Identify which cell holds the provided text, then report its [x, y] central coordinate. 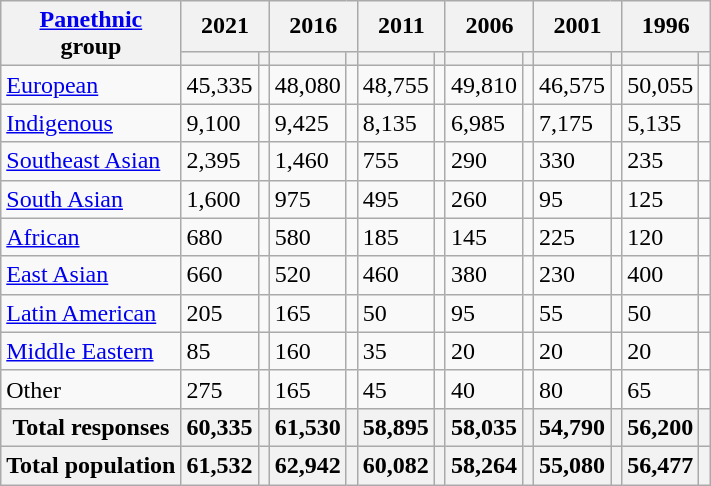
460 [396, 275]
260 [484, 199]
Panethnicgroup [91, 34]
1,600 [220, 199]
54,790 [572, 427]
80 [572, 389]
235 [660, 161]
Southeast Asian [91, 161]
225 [572, 237]
145 [484, 237]
5,135 [660, 123]
275 [220, 389]
East Asian [91, 275]
9,100 [220, 123]
65 [660, 389]
Middle Eastern [91, 351]
61,530 [308, 427]
2006 [489, 26]
European [91, 85]
680 [220, 237]
60,335 [220, 427]
2011 [401, 26]
120 [660, 237]
55 [572, 313]
2001 [578, 26]
46,575 [572, 85]
50,055 [660, 85]
2021 [225, 26]
2016 [313, 26]
Latin American [91, 313]
African [91, 237]
8,135 [396, 123]
35 [396, 351]
48,755 [396, 85]
Indigenous [91, 123]
58,035 [484, 427]
160 [308, 351]
Total population [91, 465]
330 [572, 161]
2,395 [220, 161]
380 [484, 275]
58,895 [396, 427]
660 [220, 275]
400 [660, 275]
Total responses [91, 427]
6,985 [484, 123]
61,532 [220, 465]
South Asian [91, 199]
520 [308, 275]
755 [396, 161]
62,942 [308, 465]
230 [572, 275]
495 [396, 199]
1,460 [308, 161]
56,200 [660, 427]
58,264 [484, 465]
40 [484, 389]
1996 [666, 26]
9,425 [308, 123]
185 [396, 237]
580 [308, 237]
45 [396, 389]
7,175 [572, 123]
55,080 [572, 465]
85 [220, 351]
49,810 [484, 85]
290 [484, 161]
125 [660, 199]
48,080 [308, 85]
45,335 [220, 85]
205 [220, 313]
56,477 [660, 465]
975 [308, 199]
Other [91, 389]
60,082 [396, 465]
